Detect which cell encompasses the target text, then output its [X, Y] center coordinate. 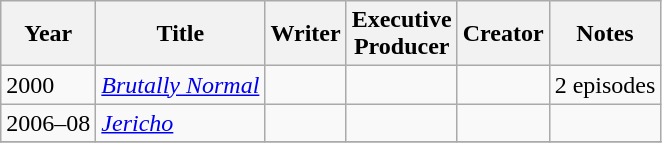
Notes [605, 34]
2006–08 [48, 123]
Creator [503, 34]
2 episodes [605, 85]
Brutally Normal [180, 85]
Jericho [180, 123]
2000 [48, 85]
Writer [306, 34]
Title [180, 34]
Year [48, 34]
ExecutiveProducer [402, 34]
